Detect which cell encompasses the target text, then output its (X, Y) center coordinate. 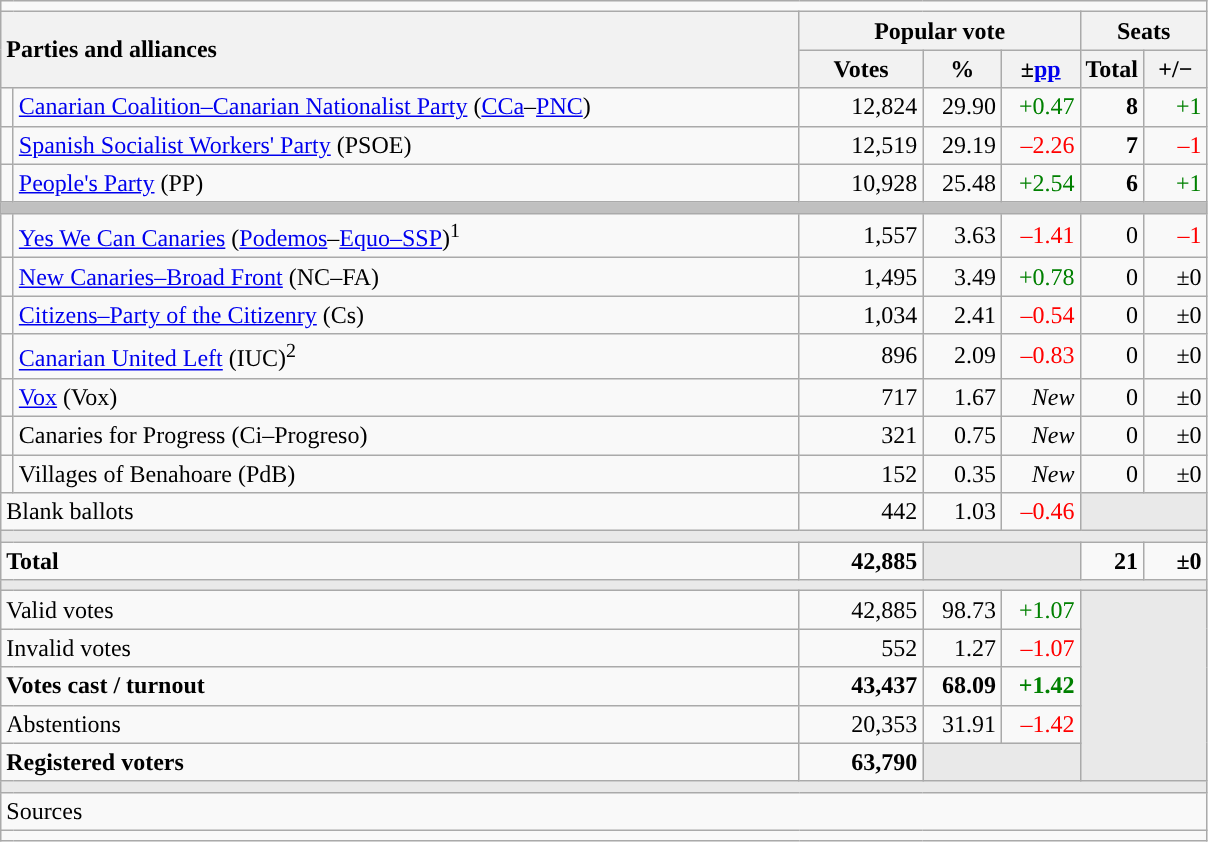
People's Party (PP) (406, 183)
1,557 (861, 236)
0.75 (962, 435)
Invalid votes (400, 648)
1.03 (962, 512)
7 (1112, 145)
68.09 (962, 686)
Abstentions (400, 724)
% (962, 69)
–0.54 (1040, 315)
±pp (1040, 69)
–1.42 (1040, 724)
6 (1112, 183)
Parties and alliances (400, 50)
31.91 (962, 724)
29.19 (962, 145)
Seats (1144, 31)
Votes cast / turnout (400, 686)
442 (861, 512)
896 (861, 356)
717 (861, 397)
Villages of Benahoare (PdB) (406, 474)
+1.42 (1040, 686)
+2.54 (1040, 183)
Valid votes (400, 610)
1.67 (962, 397)
2.09 (962, 356)
Canarian United Left (IUC)2 (406, 356)
20,353 (861, 724)
Spanish Socialist Workers' Party (PSOE) (406, 145)
Yes We Can Canaries (Podemos–Equo–SSP)1 (406, 236)
321 (861, 435)
25.48 (962, 183)
+0.47 (1040, 107)
2.41 (962, 315)
+1.07 (1040, 610)
–1.41 (1040, 236)
–0.83 (1040, 356)
12,519 (861, 145)
Citizens–Party of the Citizenry (Cs) (406, 315)
Votes (861, 69)
+/− (1176, 69)
12,824 (861, 107)
98.73 (962, 610)
63,790 (861, 762)
552 (861, 648)
Registered voters (400, 762)
29.90 (962, 107)
Sources (604, 811)
21 (1112, 561)
3.63 (962, 236)
Vox (Vox) (406, 397)
Canaries for Progress (Ci–Progreso) (406, 435)
10,928 (861, 183)
8 (1112, 107)
43,437 (861, 686)
3.49 (962, 277)
152 (861, 474)
Blank ballots (400, 512)
1,495 (861, 277)
1,034 (861, 315)
Canarian Coalition–Canarian Nationalist Party (CCa–PNC) (406, 107)
–2.26 (1040, 145)
0.35 (962, 474)
–1.07 (1040, 648)
Popular vote (940, 31)
New Canaries–Broad Front (NC–FA) (406, 277)
1.27 (962, 648)
+0.78 (1040, 277)
–0.46 (1040, 512)
